Locate the cell with the specified text and output its [x, y] center coordinate. 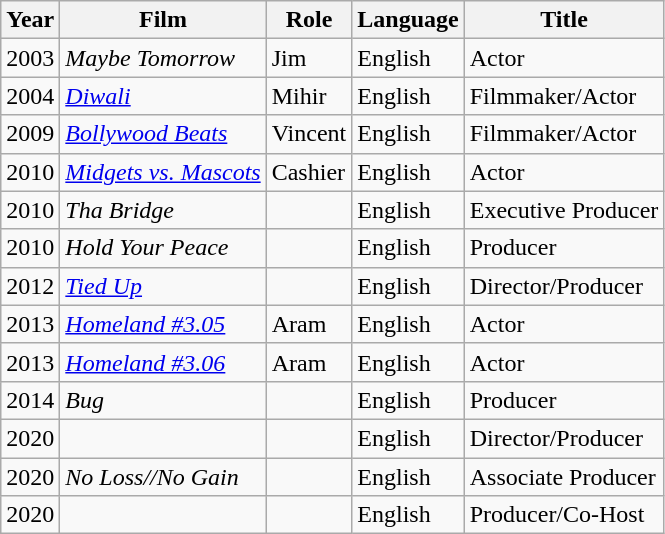
2004 [30, 96]
2009 [30, 134]
Producer/Co-Host [564, 515]
Hold Your Peace [163, 248]
Jim [309, 58]
Bug [163, 400]
Homeland #3.05 [163, 324]
Cashier [309, 172]
Language [408, 20]
Role [309, 20]
2014 [30, 400]
Film [163, 20]
Homeland #3.06 [163, 362]
Associate Producer [564, 477]
Maybe Tomorrow [163, 58]
Midgets vs. Mascots [163, 172]
Vincent [309, 134]
2012 [30, 286]
No Loss//No Gain [163, 477]
Mihir [309, 96]
Bollywood Beats [163, 134]
Executive Producer [564, 210]
Tha Bridge [163, 210]
2003 [30, 58]
Title [564, 20]
Tied Up [163, 286]
Year [30, 20]
Diwali [163, 96]
